Return (x, y) of the center of cell containing provided text 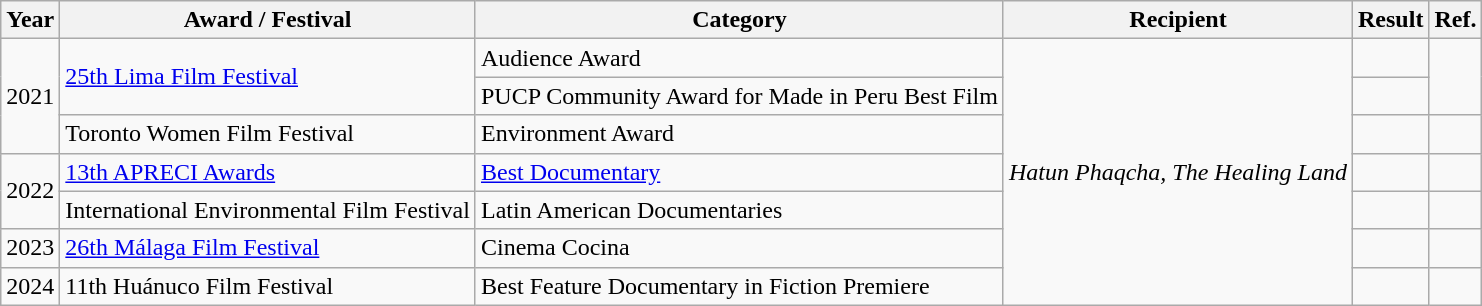
Latin American Documentaries (739, 210)
Audience Award (739, 58)
25th Lima Film Festival (268, 77)
Ref. (1456, 20)
Category (739, 20)
Toronto Women Film Festival (268, 134)
Best Feature Documentary in Fiction Premiere (739, 286)
Year (30, 20)
2022 (30, 191)
Best Documentary (739, 172)
2021 (30, 96)
2023 (30, 248)
11th Huánuco Film Festival (268, 286)
Environment Award (739, 134)
Award / Festival (268, 20)
2024 (30, 286)
Result (1391, 20)
Cinema Cocina (739, 248)
Hatun Phaqcha, The Healing Land (1178, 172)
PUCP Community Award for Made in Peru Best Film (739, 96)
International Environmental Film Festival (268, 210)
26th Málaga Film Festival (268, 248)
13th APRECI Awards (268, 172)
Recipient (1178, 20)
